Identify which cell holds the provided text, then report its [X, Y] central coordinate. 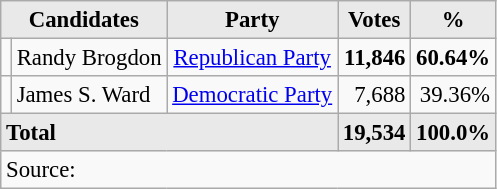
11,846 [374, 58]
7,688 [374, 95]
Source: [248, 170]
19,534 [374, 133]
100.0% [454, 133]
Votes [374, 20]
Candidates [84, 20]
Party [252, 20]
% [454, 20]
Total [170, 133]
James S. Ward [89, 95]
39.36% [454, 95]
Randy Brogdon [89, 58]
60.64% [454, 58]
Republican Party [252, 58]
Democratic Party [252, 95]
